Output the (X, Y) coordinate of the center of the cell containing the given text.  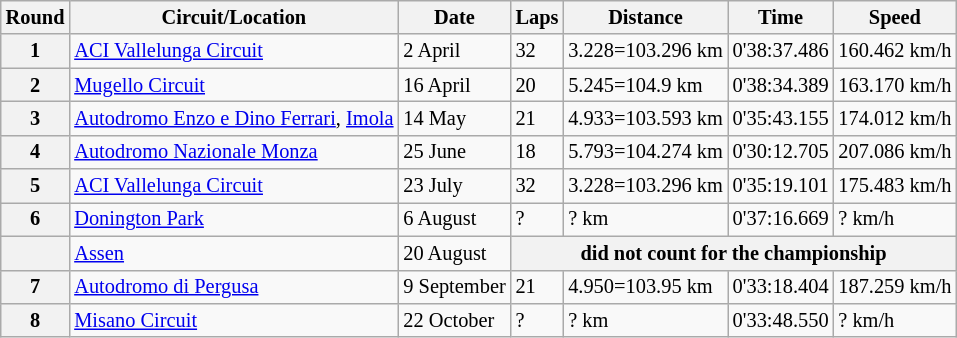
Date (454, 17)
Assen (234, 253)
0'38:34.389 (781, 85)
0'38:37.486 (781, 51)
5.793=104.274 km (645, 152)
18 (538, 152)
Circuit/Location (234, 17)
7 (36, 287)
175.483 km/h (894, 186)
1 (36, 51)
Laps (538, 17)
187.259 km/h (894, 287)
4 (36, 152)
Speed (894, 17)
6 (36, 219)
6 August (454, 219)
8 (36, 320)
5.245=104.9 km (645, 85)
0'37:16.669 (781, 219)
160.462 km/h (894, 51)
2 (36, 85)
Misano Circuit (234, 320)
25 June (454, 152)
20 (538, 85)
0'33:48.550 (781, 320)
5 (36, 186)
did not count for the championship (734, 253)
22 October (454, 320)
0'33:18.404 (781, 287)
4.950=103.95 km (645, 287)
Time (781, 17)
4.933=103.593 km (645, 118)
23 July (454, 186)
16 April (454, 85)
0'30:12.705 (781, 152)
Autodromo Enzo e Dino Ferrari, Imola (234, 118)
2 April (454, 51)
Donington Park (234, 219)
0'35:43.155 (781, 118)
Mugello Circuit (234, 85)
Distance (645, 17)
3 (36, 118)
20 August (454, 253)
Autodromo di Pergusa (234, 287)
9 September (454, 287)
0'35:19.101 (781, 186)
174.012 km/h (894, 118)
Round (36, 17)
Autodromo Nazionale Monza (234, 152)
14 May (454, 118)
207.086 km/h (894, 152)
163.170 km/h (894, 85)
